For the text-containing cell, return its midpoint in (x, y) coordinate format. 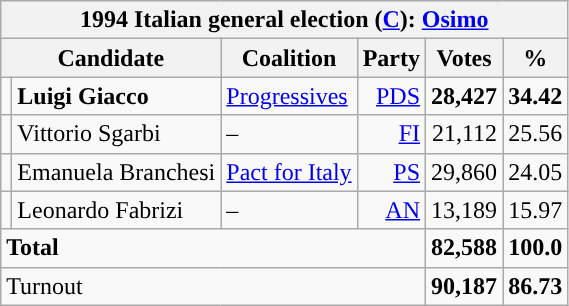
FI (391, 134)
AN (391, 210)
21,112 (464, 134)
15.97 (536, 210)
Pact for Italy (289, 172)
Total (214, 248)
82,588 (464, 248)
Candidate (111, 58)
25.56 (536, 134)
34.42 (536, 96)
PS (391, 172)
% (536, 58)
90,187 (464, 286)
Luigi Giacco (116, 96)
Emanuela Branchesi (116, 172)
PDS (391, 96)
Votes (464, 58)
29,860 (464, 172)
13,189 (464, 210)
Turnout (214, 286)
1994 Italian general election (C): Osimo (284, 20)
28,427 (464, 96)
Coalition (289, 58)
86.73 (536, 286)
Progressives (289, 96)
24.05 (536, 172)
100.0 (536, 248)
Leonardo Fabrizi (116, 210)
Party (391, 58)
Vittorio Sgarbi (116, 134)
